For the text-containing cell, return its midpoint in [x, y] coordinate format. 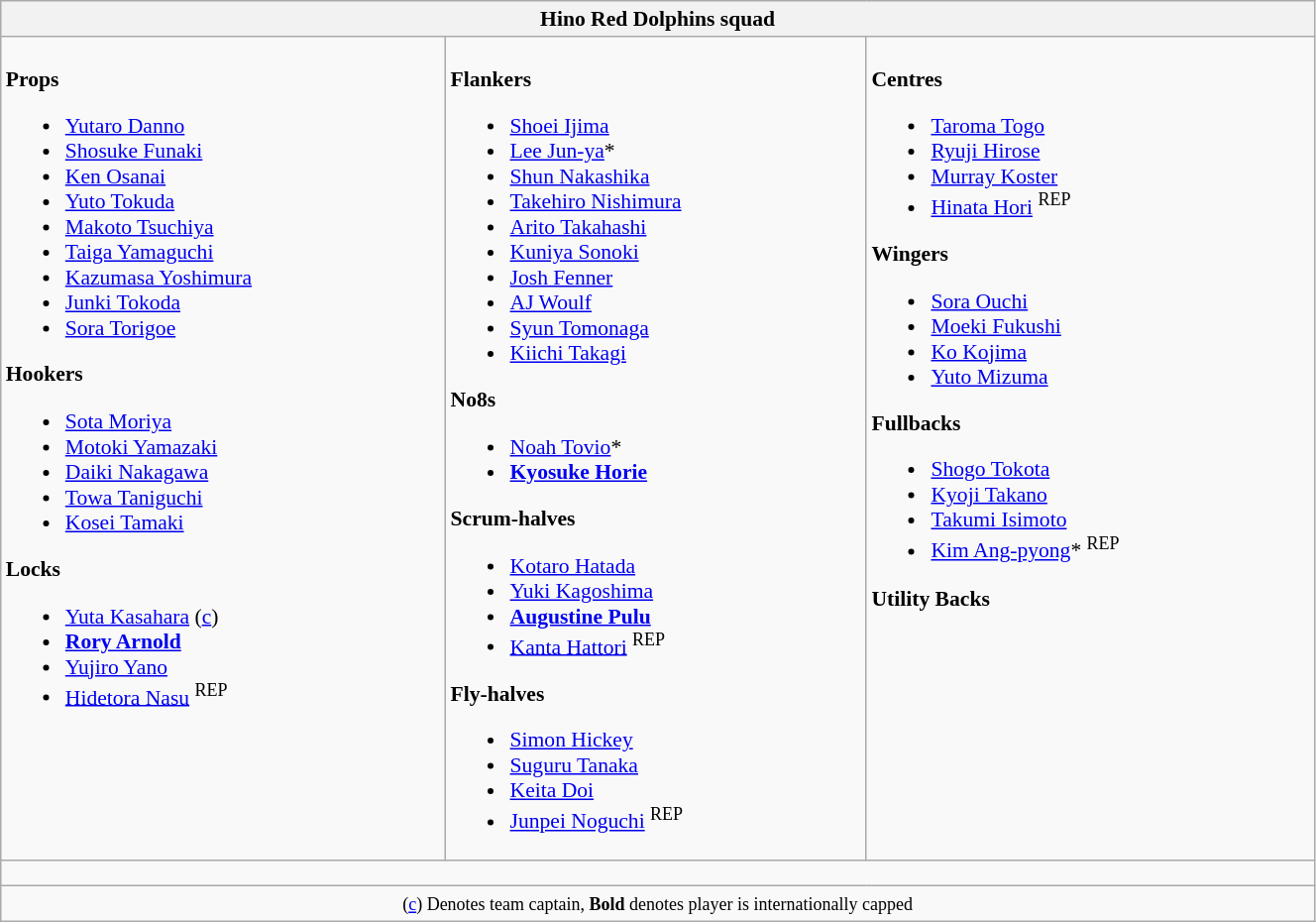
Hino Red Dolphins squad [658, 19]
(c) Denotes team captain, Bold denotes player is internationally capped [658, 904]
